Scan for the cell matching the given text and deliver its (X, Y) coordinate at center. 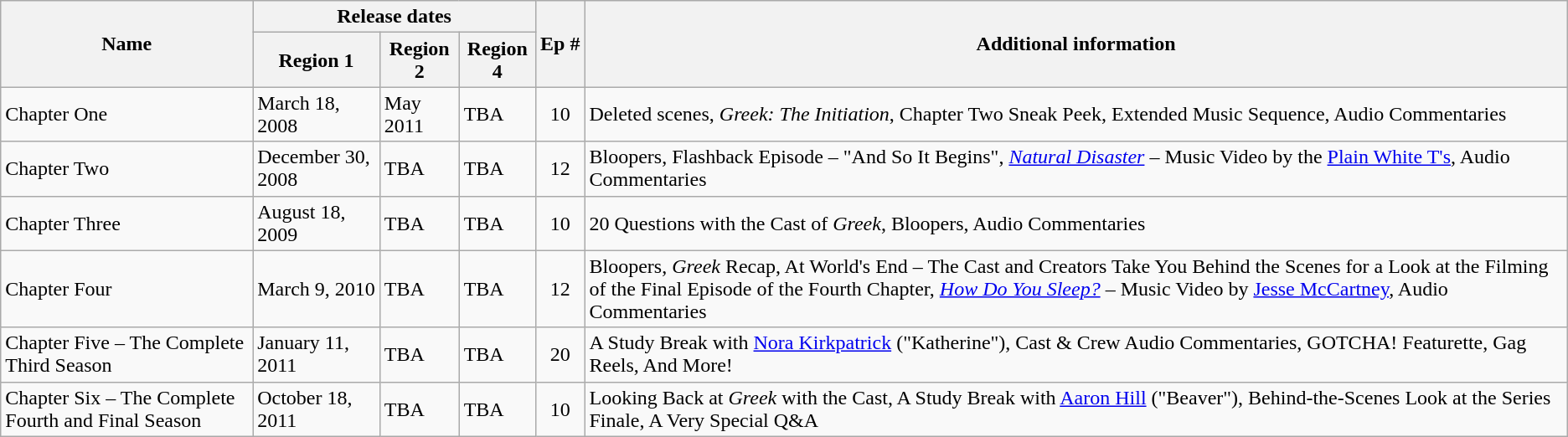
August 18, 2009 (317, 223)
March 18, 2008 (317, 114)
Chapter Six – The Complete Fourth and Final Season (127, 409)
December 30, 2008 (317, 169)
20 (560, 355)
Ep # (560, 44)
A Study Break with Nora Kirkpatrick ("Katherine"), Cast & Crew Audio Commentaries, GOTCHA! Featurette, Gag Reels, And More! (1075, 355)
20 Questions with the Cast of Greek, Bloopers, Audio Commentaries (1075, 223)
Chapter Three (127, 223)
Chapter Two (127, 169)
Bloopers, Flashback Episode – "And So It Begins", Natural Disaster – Music Video by the Plain White T's, Audio Commentaries (1075, 169)
Release dates (395, 17)
Name (127, 44)
Region 4 (498, 60)
Region 2 (419, 60)
Region 1 (317, 60)
Additional information (1075, 44)
Deleted scenes, Greek: The Initiation, Chapter Two Sneak Peek, Extended Music Sequence, Audio Commentaries (1075, 114)
Chapter Four (127, 289)
Looking Back at Greek with the Cast, A Study Break with Aaron Hill ("Beaver"), Behind-the-Scenes Look at the Series Finale, A Very Special Q&A (1075, 409)
March 9, 2010 (317, 289)
Chapter One (127, 114)
January 11, 2011 (317, 355)
October 18, 2011 (317, 409)
May 2011 (419, 114)
Chapter Five – The Complete Third Season (127, 355)
